Detect which cell encompasses the target text, then output its (X, Y) center coordinate. 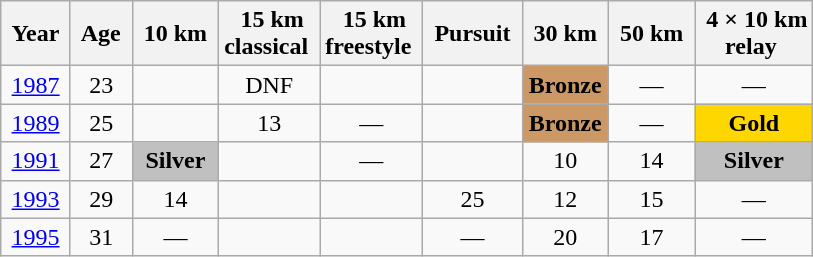
1987 (36, 85)
17 (651, 237)
15 (651, 199)
29 (101, 199)
12 (565, 199)
1993 (36, 199)
4 × 10 kmrelay (754, 34)
DNF (270, 85)
1991 (36, 161)
20 (565, 237)
50 km (651, 34)
Pursuit (472, 34)
1989 (36, 123)
Year (36, 34)
30 km (565, 34)
15 kmclassical (270, 34)
Gold (754, 123)
Age (101, 34)
1995 (36, 237)
10 (565, 161)
31 (101, 237)
23 (101, 85)
15 kmfreestyle (372, 34)
27 (101, 161)
10 km (175, 34)
13 (270, 123)
